Detect which cell encompasses the target text, then output its (x, y) center coordinate. 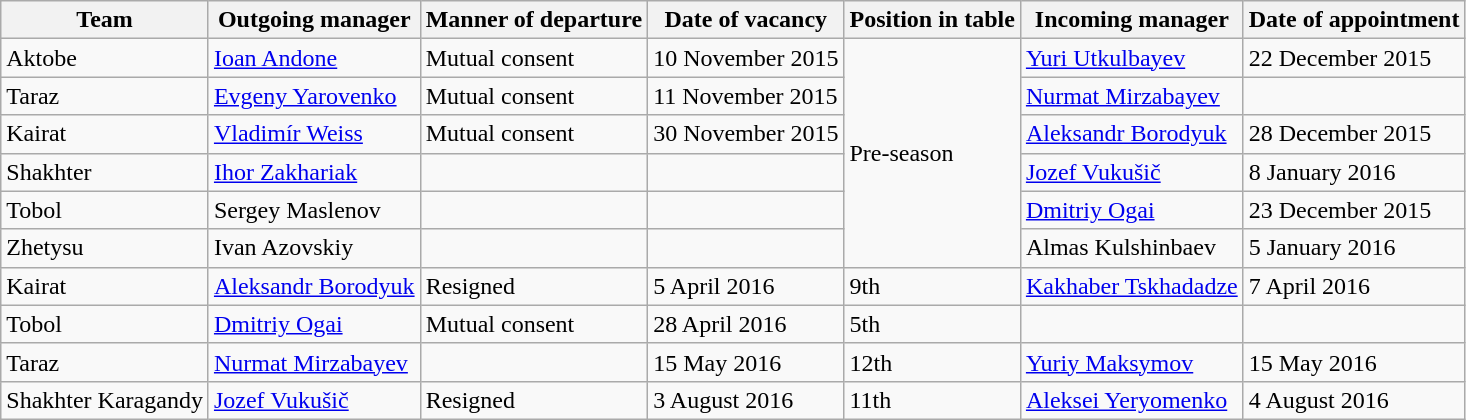
11 November 2015 (746, 96)
Date of vacancy (746, 20)
Outgoing manager (314, 20)
12th (932, 362)
4 August 2016 (1354, 400)
Yuri Utkulbayev (1132, 58)
23 December 2015 (1354, 210)
Shakhter (105, 172)
Pre-season (932, 153)
22 December 2015 (1354, 58)
30 November 2015 (746, 134)
28 April 2016 (746, 324)
5 January 2016 (1354, 248)
10 November 2015 (746, 58)
Manner of departure (534, 20)
3 August 2016 (746, 400)
Sergey Maslenov (314, 210)
Date of appointment (1354, 20)
5th (932, 324)
Ihor Zakhariak (314, 172)
Aleksei Yeryomenko (1132, 400)
Vladimír Weiss (314, 134)
Zhetysu (105, 248)
Aktobe (105, 58)
Kakhaber Tskhadadze (1132, 286)
9th (932, 286)
Ivan Azovskiy (314, 248)
Position in table (932, 20)
Evgeny Yarovenko (314, 96)
Yuriy Maksymov (1132, 362)
8 January 2016 (1354, 172)
28 December 2015 (1354, 134)
7 April 2016 (1354, 286)
Team (105, 20)
Incoming manager (1132, 20)
11th (932, 400)
5 April 2016 (746, 286)
Shakhter Karagandy (105, 400)
Ioan Andone (314, 58)
Almas Kulshinbaev (1132, 248)
